Pinpoint the cell where the given text exists, returning its [X, Y] midpoint coordinate. 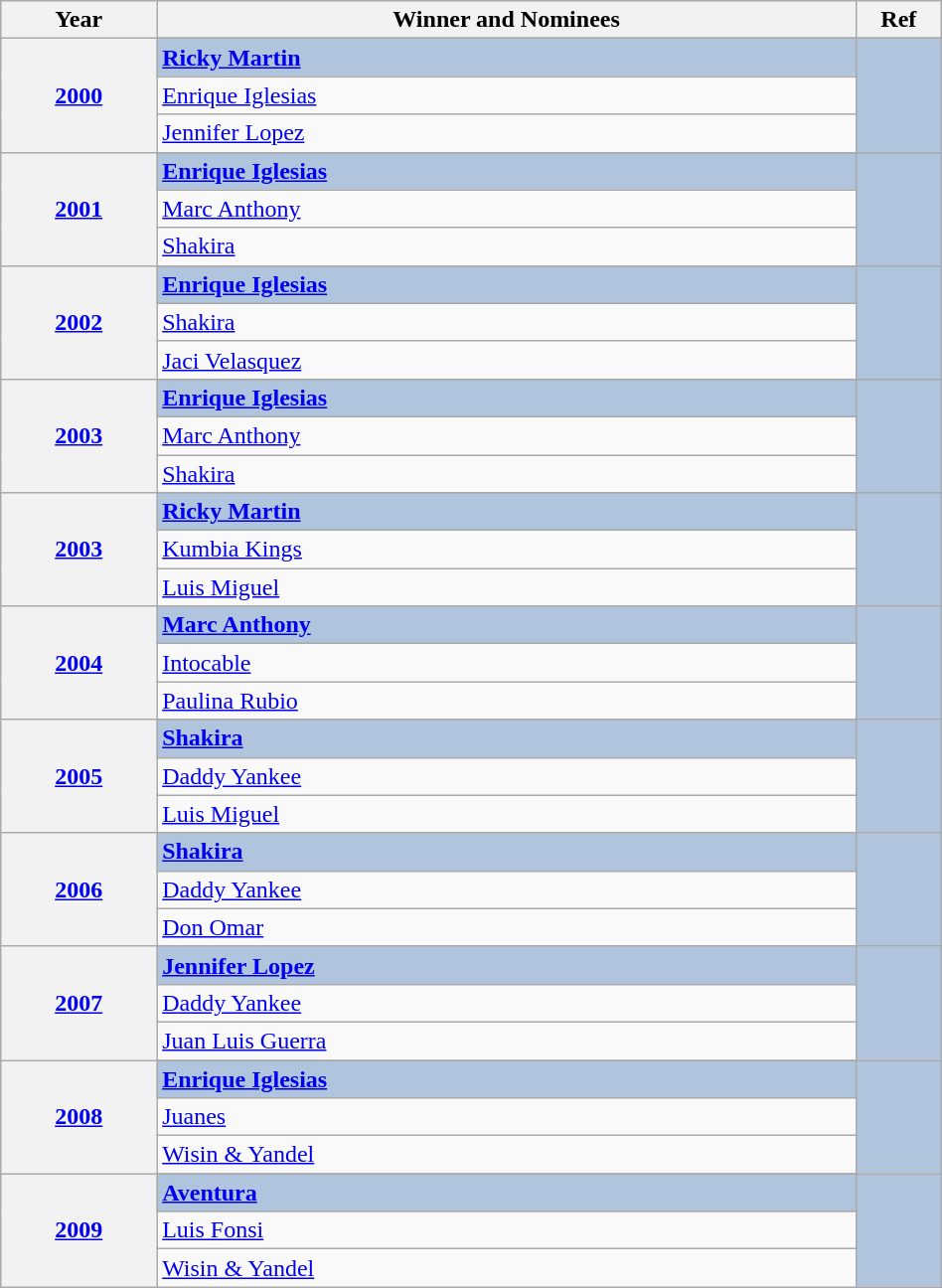
Year [79, 20]
Luis Fonsi [507, 1230]
2004 [79, 663]
Winner and Nominees [507, 20]
Juanes [507, 1117]
Ref [898, 20]
Paulina Rubio [507, 701]
Juan Luis Guerra [507, 1041]
2006 [79, 889]
2002 [79, 322]
Jaci Velasquez [507, 360]
2008 [79, 1116]
2005 [79, 776]
2000 [79, 95]
Intocable [507, 663]
Don Omar [507, 927]
Aventura [507, 1193]
2009 [79, 1230]
Kumbia Kings [507, 550]
2007 [79, 1003]
2001 [79, 209]
